Find where the given text appears and provide that cell's center as [X, Y] coordinate. 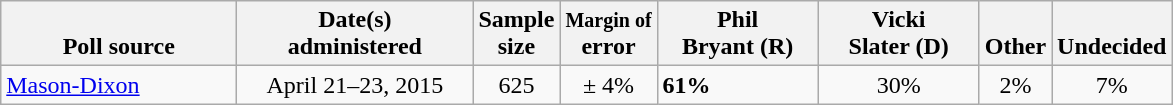
April 21–23, 2015 [355, 85]
Other [1015, 34]
Date(s)administered [355, 34]
61% [738, 85]
Undecided [1112, 34]
30% [898, 85]
± 4% [608, 85]
Samplesize [516, 34]
Mason-Dixon [119, 85]
625 [516, 85]
7% [1112, 85]
VickiSlater (D) [898, 34]
PhilBryant (R) [738, 34]
2% [1015, 85]
Poll source [119, 34]
Margin oferror [608, 34]
